For the text-containing cell, return its midpoint in (X, Y) coordinate format. 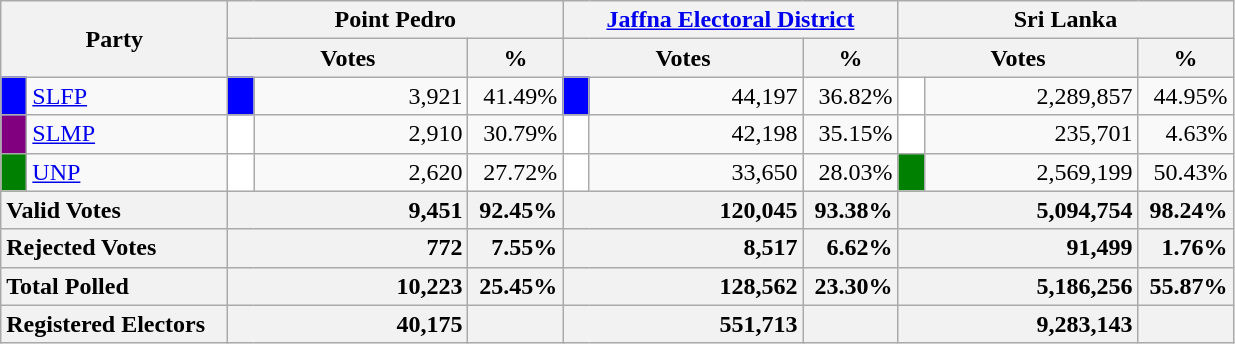
92.45% (516, 210)
SLMP (128, 134)
120,045 (683, 210)
44,197 (696, 96)
2,910 (361, 134)
35.15% (850, 134)
2,620 (361, 172)
33,650 (696, 172)
235,701 (1031, 134)
1.76% (1186, 248)
UNP (128, 172)
23.30% (850, 286)
3,921 (361, 96)
Registered Electors (114, 324)
50.43% (1186, 172)
128,562 (683, 286)
9,451 (348, 210)
Sri Lanka (1066, 20)
28.03% (850, 172)
91,499 (1018, 248)
SLFP (128, 96)
Party (114, 39)
Point Pedro (396, 20)
Jaffna Electoral District (730, 20)
Total Polled (114, 286)
27.72% (516, 172)
4.63% (1186, 134)
551,713 (683, 324)
Rejected Votes (114, 248)
41.49% (516, 96)
2,569,199 (1031, 172)
6.62% (850, 248)
7.55% (516, 248)
42,198 (696, 134)
40,175 (348, 324)
5,094,754 (1018, 210)
98.24% (1186, 210)
36.82% (850, 96)
8,517 (683, 248)
Valid Votes (114, 210)
44.95% (1186, 96)
9,283,143 (1018, 324)
772 (348, 248)
25.45% (516, 286)
55.87% (1186, 286)
30.79% (516, 134)
10,223 (348, 286)
2,289,857 (1031, 96)
5,186,256 (1018, 286)
93.38% (850, 210)
